Provide the (X, Y) coordinate of the cell's center where the given text is located.  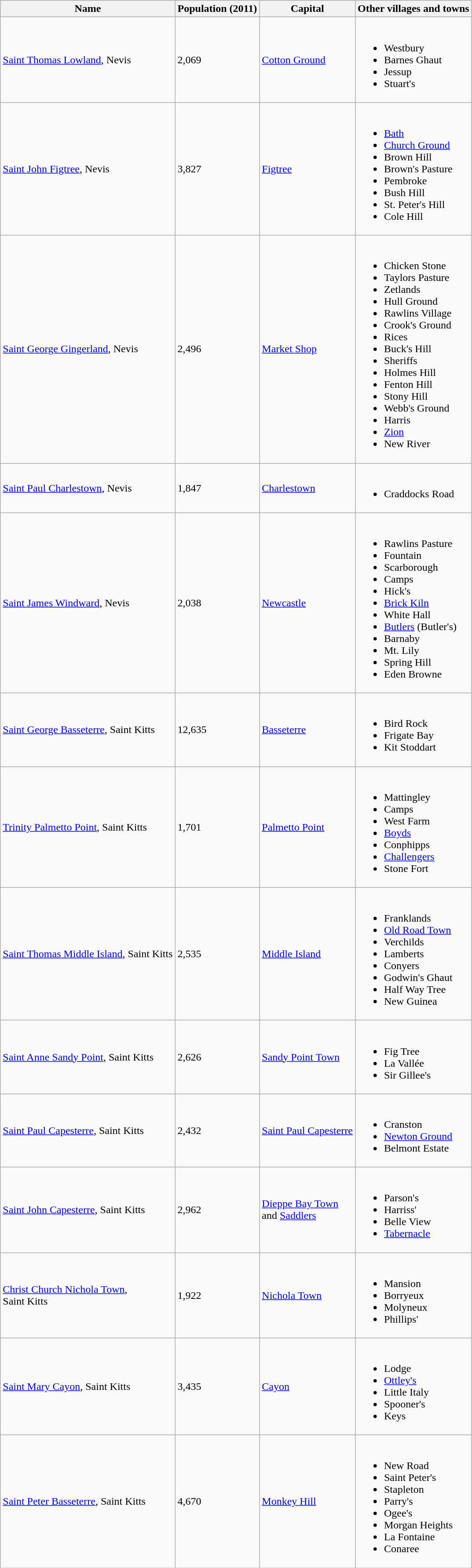
Saint Paul Capesterre, Saint Kitts (88, 1130)
Saint Paul Charlestown, Nevis (88, 488)
2,535 (217, 954)
Christ Church Nichola Town,Saint Kitts (88, 1295)
4,670 (217, 1502)
Saint Thomas Middle Island, Saint Kitts (88, 954)
Palmetto Point (307, 827)
1,701 (217, 827)
Population (2011) (217, 9)
Saint George Basseterre, Saint Kitts (88, 730)
Capital (307, 9)
MansionBorryeuxMolyneuxPhillips' (413, 1295)
Middle Island (307, 954)
Newcastle (307, 603)
3,435 (217, 1387)
Rawlins PastureFountainScarboroughCampsHick'sBrick KilnWhite HallButlers (Butler's)BarnabyMt. LilySpring HillEden Browne (413, 603)
2,038 (217, 603)
Saint James Windward, Nevis (88, 603)
Other villages and towns (413, 9)
CranstonNewton GroundBelmont Estate (413, 1130)
1,847 (217, 488)
Saint John Figtree, Nevis (88, 169)
Saint Thomas Lowland, Nevis (88, 60)
WestburyBarnes GhautJessupStuart's (413, 60)
3,827 (217, 169)
Charlestown (307, 488)
12,635 (217, 730)
Saint Paul Capesterre (307, 1130)
Trinity Palmetto Point, Saint Kitts (88, 827)
Dieppe Bay Townand Saddlers (307, 1210)
Saint Mary Cayon, Saint Kitts (88, 1387)
2,496 (217, 349)
BathChurch GroundBrown HillBrown's PasturePembrokeBush HillSt. Peter's HillCole Hill (413, 169)
LodgeOttley'sLittle ItalySpooner'sKeys (413, 1387)
Nichola Town (307, 1295)
FranklandsOld Road TownVerchildsLambertsConyersGodwin's GhautHalf Way TreeNew Guinea (413, 954)
Cayon (307, 1387)
Basseterre (307, 730)
2,432 (217, 1130)
New RoadSaint Peter'sStapletonParry'sOgee'sMorgan HeightsLa FontaineConaree (413, 1502)
2,069 (217, 60)
1,922 (217, 1295)
Market Shop (307, 349)
Saint John Capesterre, Saint Kitts (88, 1210)
MattingleyCampsWest FarmBoydsConphippsChallengersStone Fort (413, 827)
Cotton Ground (307, 60)
Bird RockFrigate BayKit Stoddart (413, 730)
2,962 (217, 1210)
Saint Anne Sandy Point, Saint Kitts (88, 1057)
2,626 (217, 1057)
Figtree (307, 169)
Monkey Hill (307, 1502)
Parson'sHarriss'Belle ViewTabernacle (413, 1210)
Craddocks Road (413, 488)
Saint Peter Basseterre, Saint Kitts (88, 1502)
Sandy Point Town (307, 1057)
Saint George Gingerland, Nevis (88, 349)
Name (88, 9)
Fig TreeLa ValléeSir Gillee's (413, 1057)
